Search for the cell housing the specified text and yield its (x, y) center coordinate. 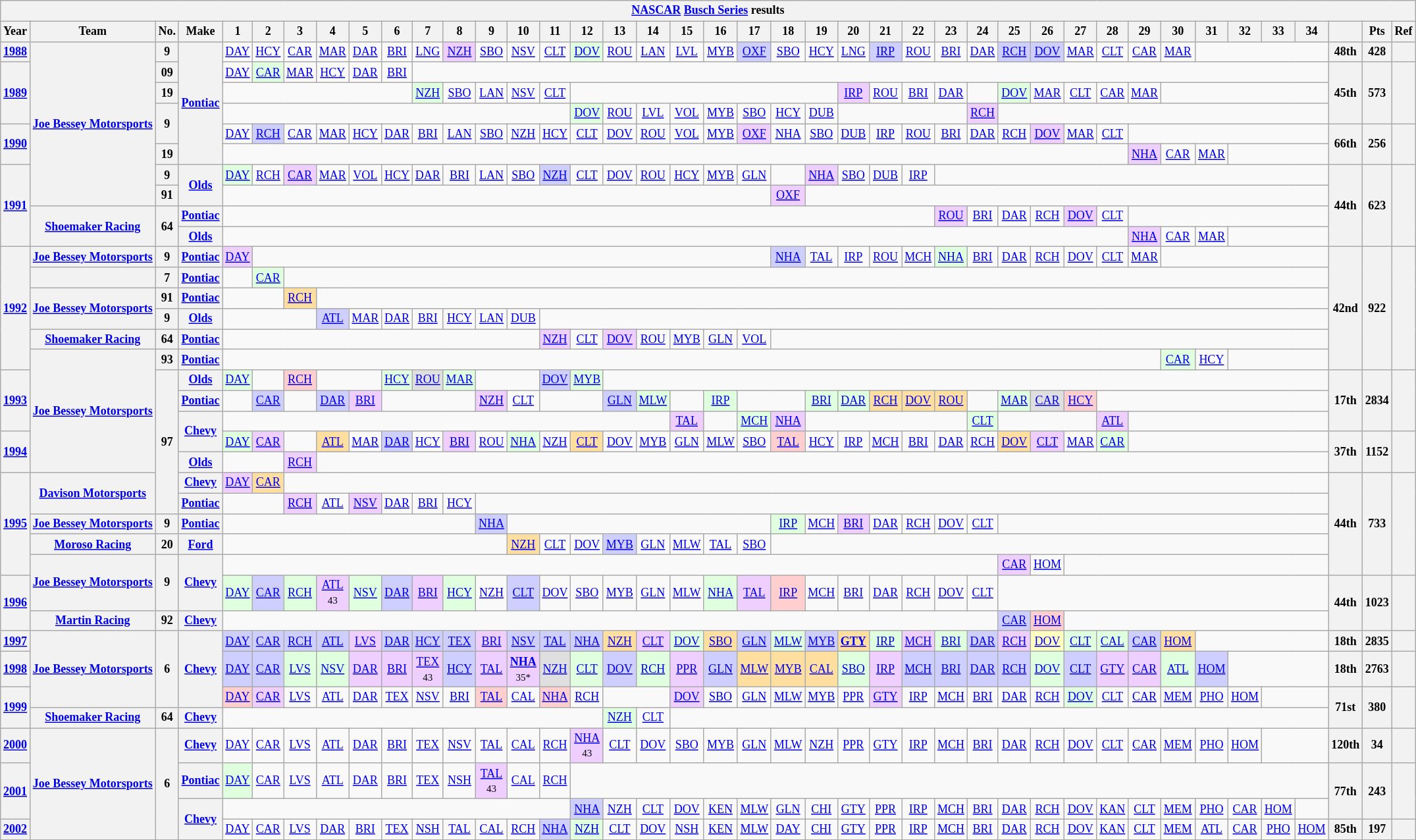
23 (951, 32)
120th (1346, 746)
Team (92, 32)
TAL43 (492, 781)
1988 (16, 51)
8 (459, 32)
1989 (16, 93)
24 (982, 32)
12 (587, 32)
2 (269, 32)
37th (1346, 452)
1152 (1377, 452)
Year (16, 32)
Davison Motorsports (92, 493)
243 (1377, 791)
1999 (16, 707)
1023 (1377, 603)
27 (1080, 32)
1997 (16, 641)
Martin Racing (92, 620)
93 (167, 359)
30 (1178, 32)
4 (332, 32)
92 (167, 620)
Ref (1403, 32)
2000 (16, 746)
2763 (1377, 669)
Pts (1377, 32)
17th (1346, 401)
Make (200, 32)
1993 (16, 401)
Ford (200, 544)
71st (1346, 707)
18 (787, 32)
42nd (1346, 308)
45th (1346, 93)
1 (238, 32)
85th (1346, 829)
5 (365, 32)
66th (1346, 144)
1992 (16, 308)
ATL43 (332, 593)
97 (167, 442)
28 (1113, 32)
1995 (16, 524)
2834 (1377, 401)
21 (885, 32)
TEX43 (428, 669)
33 (1278, 32)
26 (1048, 32)
25 (1014, 32)
2002 (16, 829)
733 (1377, 524)
31 (1211, 32)
NASCAR Busch Series results (708, 11)
573 (1377, 93)
77th (1346, 791)
1998 (16, 669)
2001 (16, 791)
256 (1377, 144)
1991 (16, 205)
14 (653, 32)
15 (686, 32)
16 (720, 32)
11 (555, 32)
2835 (1377, 641)
623 (1377, 205)
48th (1346, 51)
1996 (16, 603)
NHA43 (587, 746)
380 (1377, 707)
197 (1377, 829)
Moroso Racing (92, 544)
No. (167, 32)
09 (167, 72)
22 (918, 32)
29 (1145, 32)
1990 (16, 144)
1994 (16, 452)
13 (619, 32)
17 (754, 32)
32 (1246, 32)
10 (523, 32)
922 (1377, 308)
3 (300, 32)
NHA35* (523, 669)
428 (1377, 51)
